Detect which cell encompasses the target text, then output its [x, y] center coordinate. 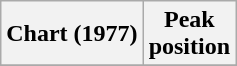
Chart (1977) [72, 34]
Peakposition [189, 34]
